Detect which cell encompasses the target text, then output its [X, Y] center coordinate. 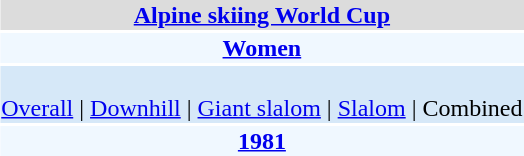
1981 [262, 141]
Alpine skiing World Cup [262, 15]
Women [262, 48]
Overall | Downhill | Giant slalom | Slalom | Combined [262, 94]
